Scan for the cell matching the given text and deliver its [x, y] coordinate at center. 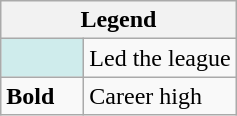
Led the league [160, 58]
Bold [42, 96]
Career high [160, 96]
Legend [118, 20]
